Provide the (x, y) coordinate of the cell's center where the given text is located.  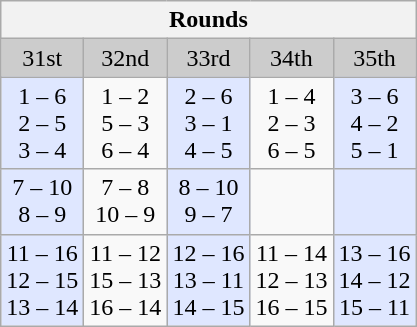
33rd (208, 58)
Rounds (208, 20)
35th (374, 58)
34th (292, 58)
7 – 108 – 9 (42, 202)
11 – 1612 – 1513 – 14 (42, 280)
3 – 64 – 25 – 1 (374, 123)
7 – 810 – 9 (126, 202)
2 – 63 – 14 – 5 (208, 123)
11 – 1215 – 1316 – 14 (126, 280)
1 – 62 – 53 – 4 (42, 123)
31st (42, 58)
1 – 25 – 36 – 4 (126, 123)
1 – 42 – 36 – 5 (292, 123)
32nd (126, 58)
8 – 109 – 7 (208, 202)
11 – 1412 – 1316 – 15 (292, 280)
13 – 1614 – 1215 – 11 (374, 280)
12 – 1613 – 1114 – 15 (208, 280)
